Locate the cell with the specified text and output its [X, Y] center coordinate. 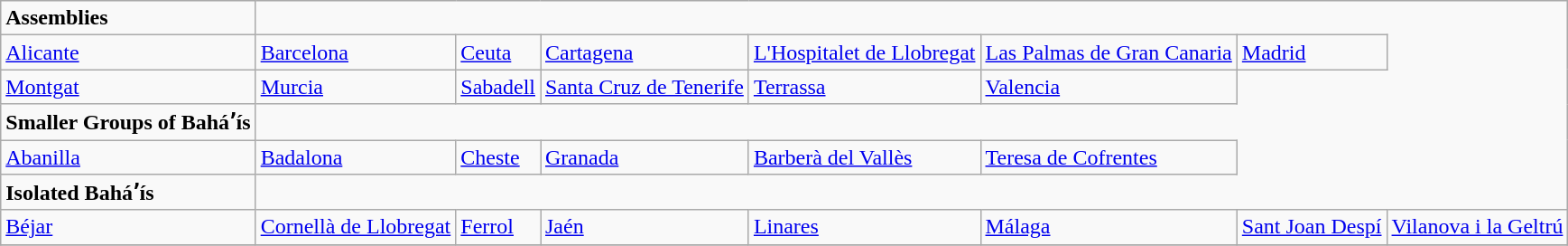
Badalona [356, 156]
Madrid [1312, 52]
Cornellà de Llobregat [356, 227]
Ferrol [498, 227]
Cheste [498, 156]
Sant Joan Despí [1312, 227]
Montgat [128, 87]
Jaén [645, 227]
Murcia [356, 87]
Terrassa [865, 87]
Abanilla [128, 156]
Vilanova i la Geltrú [1477, 227]
Assemblies [128, 18]
Málaga [1109, 227]
Barberà del Vallès [865, 156]
Linares [865, 227]
Valencia [1109, 87]
Las Palmas de Gran Canaria [1109, 52]
L'Hospitalet de Llobregat [865, 52]
Barcelona [356, 52]
Cartagena [645, 52]
Granada [645, 156]
Ceuta [498, 52]
Teresa de Cofrentes [1109, 156]
Sabadell [498, 87]
Béjar [128, 227]
Alicante [128, 52]
Smaller Groups of Baháʼís [128, 122]
Isolated Baháʼís [128, 193]
Santa Cruz de Tenerife [645, 87]
